Identify which cell holds the provided text, then report its (x, y) central coordinate. 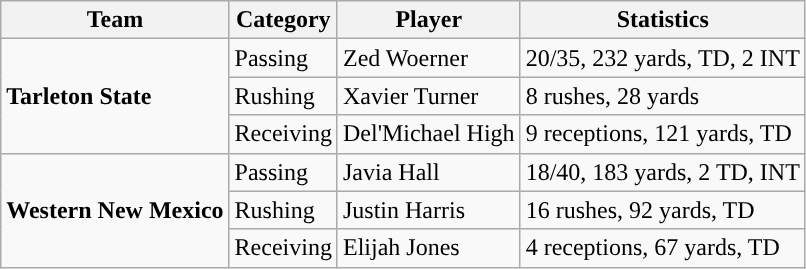
Statistics (662, 20)
Del'Michael High (428, 134)
Player (428, 20)
4 receptions, 67 yards, TD (662, 248)
8 rushes, 28 yards (662, 96)
Team (115, 20)
Tarleton State (115, 96)
Javia Hall (428, 172)
Western New Mexico (115, 210)
9 receptions, 121 yards, TD (662, 134)
Zed Woerner (428, 58)
Elijah Jones (428, 248)
20/35, 232 yards, TD, 2 INT (662, 58)
Category (283, 20)
16 rushes, 92 yards, TD (662, 210)
18/40, 183 yards, 2 TD, INT (662, 172)
Xavier Turner (428, 96)
Justin Harris (428, 210)
